Search for the cell housing the specified text and yield its (x, y) center coordinate. 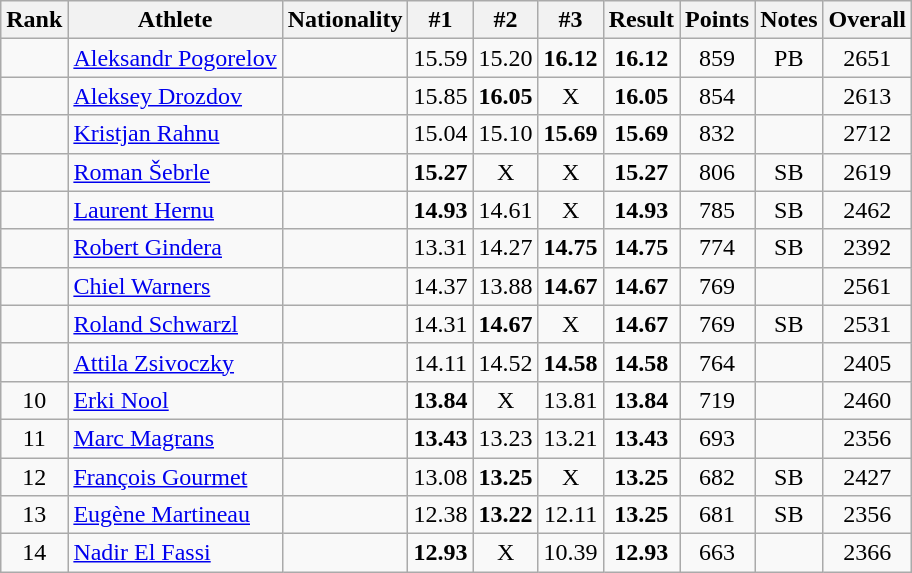
15.20 (506, 58)
Laurent Hernu (175, 210)
Points (718, 20)
13.08 (440, 477)
2613 (867, 96)
Attila Zsivoczky (175, 362)
Athlete (175, 20)
14.31 (440, 324)
13.81 (570, 400)
13.21 (570, 438)
2427 (867, 477)
2392 (867, 248)
10.39 (570, 553)
Notes (789, 20)
663 (718, 553)
14.52 (506, 362)
859 (718, 58)
785 (718, 210)
774 (718, 248)
2405 (867, 362)
12.38 (440, 515)
10 (34, 400)
14.27 (506, 248)
14.61 (506, 210)
PB (789, 58)
Aleksandr Pogorelov (175, 58)
15.04 (440, 134)
Nationality (345, 20)
13.22 (506, 515)
12 (34, 477)
2462 (867, 210)
15.85 (440, 96)
13.23 (506, 438)
Kristjan Rahnu (175, 134)
2619 (867, 172)
2712 (867, 134)
719 (718, 400)
2460 (867, 400)
11 (34, 438)
Roman Šebrle (175, 172)
Eugène Martineau (175, 515)
854 (718, 96)
12.11 (570, 515)
François Gourmet (175, 477)
Rank (34, 20)
Overall (867, 20)
2531 (867, 324)
#3 (570, 20)
Erki Nool (175, 400)
Result (641, 20)
15.10 (506, 134)
2651 (867, 58)
Aleksey Drozdov (175, 96)
15.59 (440, 58)
764 (718, 362)
13.88 (506, 286)
#1 (440, 20)
Nadir El Fassi (175, 553)
14.37 (440, 286)
832 (718, 134)
806 (718, 172)
#2 (506, 20)
2561 (867, 286)
Roland Schwarzl (175, 324)
Chiel Warners (175, 286)
681 (718, 515)
693 (718, 438)
682 (718, 477)
Marc Magrans (175, 438)
13 (34, 515)
13.31 (440, 248)
14 (34, 553)
14.11 (440, 362)
2366 (867, 553)
Robert Gindera (175, 248)
